Scan for the cell matching the given text and deliver its [X, Y] coordinate at center. 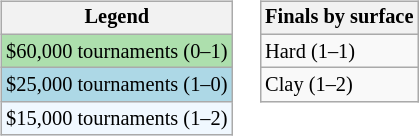
Finals by surface [339, 18]
$15,000 tournaments (1–2) [116, 119]
$25,000 tournaments (1–0) [116, 85]
$60,000 tournaments (0–1) [116, 51]
Hard (1–1) [339, 51]
Clay (1–2) [339, 85]
Legend [116, 18]
